Detect which cell encompasses the target text, then output its [x, y] center coordinate. 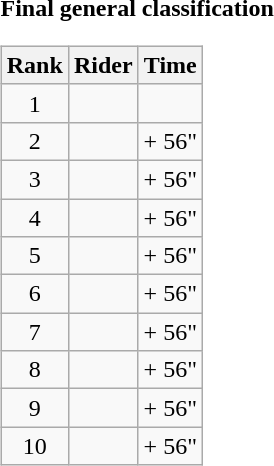
Time [170, 65]
9 [34, 408]
10 [34, 446]
3 [34, 179]
Rider [103, 65]
7 [34, 332]
2 [34, 141]
Rank [34, 65]
5 [34, 256]
1 [34, 103]
4 [34, 217]
6 [34, 294]
8 [34, 370]
